For the text-containing cell, return its midpoint in (X, Y) coordinate format. 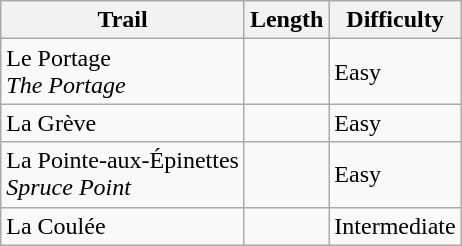
Trail (123, 20)
La Coulée (123, 226)
La Pointe-aux-ÉpinettesSpruce Point (123, 174)
Intermediate (395, 226)
Length (286, 20)
Le PortageThe Portage (123, 72)
Difficulty (395, 20)
La Grève (123, 123)
